From the cell containing the given text, extract its center point as (x, y) coordinate. 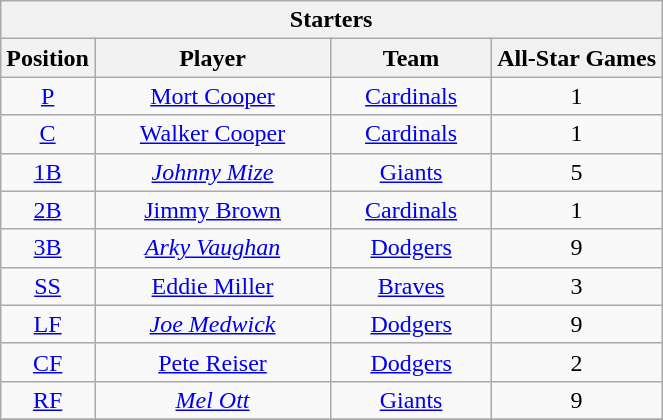
Johnny Mize (212, 172)
Mel Ott (212, 400)
RF (48, 400)
Eddie Miller (212, 286)
Jimmy Brown (212, 210)
C (48, 134)
Braves (412, 286)
3B (48, 248)
CF (48, 362)
Mort Cooper (212, 96)
Walker Cooper (212, 134)
3 (577, 286)
Starters (332, 20)
P (48, 96)
Team (412, 58)
2B (48, 210)
Joe Medwick (212, 324)
Position (48, 58)
1B (48, 172)
Arky Vaughan (212, 248)
5 (577, 172)
Player (212, 58)
LF (48, 324)
All-Star Games (577, 58)
2 (577, 362)
Pete Reiser (212, 362)
SS (48, 286)
